From the cell containing the given text, extract its center point as (X, Y) coordinate. 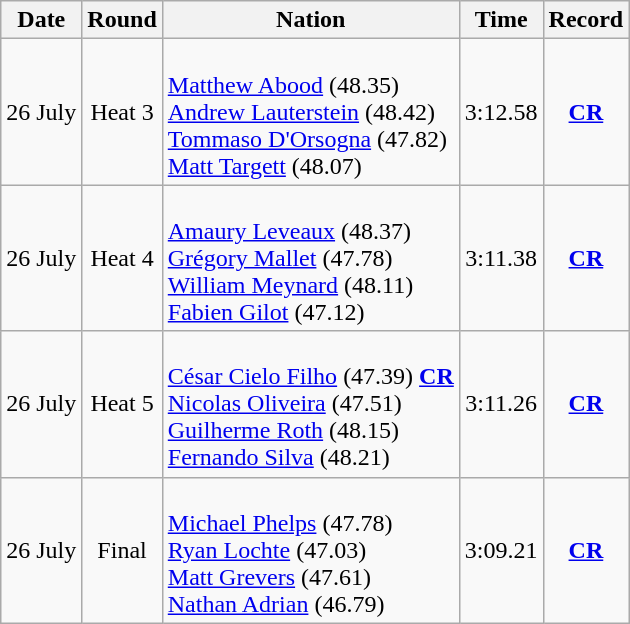
Heat 3 (122, 112)
Heat 5 (122, 404)
César Cielo Filho (47.39) CR Nicolas Oliveira (47.51) Guilherme Roth (48.15) Fernando Silva (48.21) (310, 404)
Nation (310, 20)
3:12.58 (501, 112)
Final (122, 550)
Round (122, 20)
Matthew Abood (48.35) Andrew Lauterstein (48.42) Tommaso D'Orsogna (47.82) Matt Targett (48.07) (310, 112)
3:11.38 (501, 258)
Amaury Leveaux (48.37) Grégory Mallet (47.78) William Meynard (48.11) Fabien Gilot (47.12) (310, 258)
3:09.21 (501, 550)
Heat 4 (122, 258)
Record (586, 20)
Time (501, 20)
Michael Phelps (47.78) Ryan Lochte (47.03) Matt Grevers (47.61) Nathan Adrian (46.79) (310, 550)
3:11.26 (501, 404)
Date (42, 20)
